Return the [X, Y] coordinate for the center point of the cell that contains the specified text.  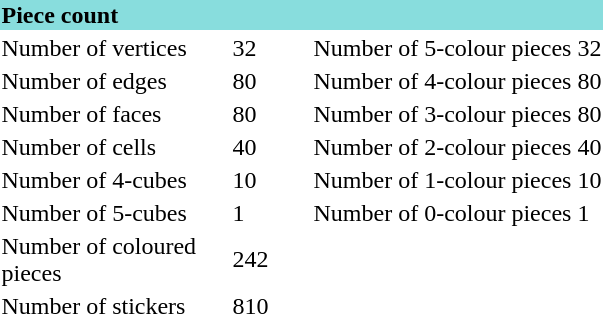
Number of edges [114, 81]
Piece count [302, 15]
Number of 0-colour pieces [442, 213]
242 [270, 260]
Number of 5-colour pieces [442, 48]
Number of cells [114, 147]
Number of 1-colour pieces [442, 180]
Number of 2-colour pieces [442, 147]
Number of coloured pieces [114, 260]
Number of 4-colour pieces [442, 81]
Number of 3-colour pieces [442, 114]
Number of 5-cubes [114, 213]
Number of faces [114, 114]
Number of vertices [114, 48]
Number of 4-cubes [114, 180]
